Return [x, y] of the center of cell containing provided text 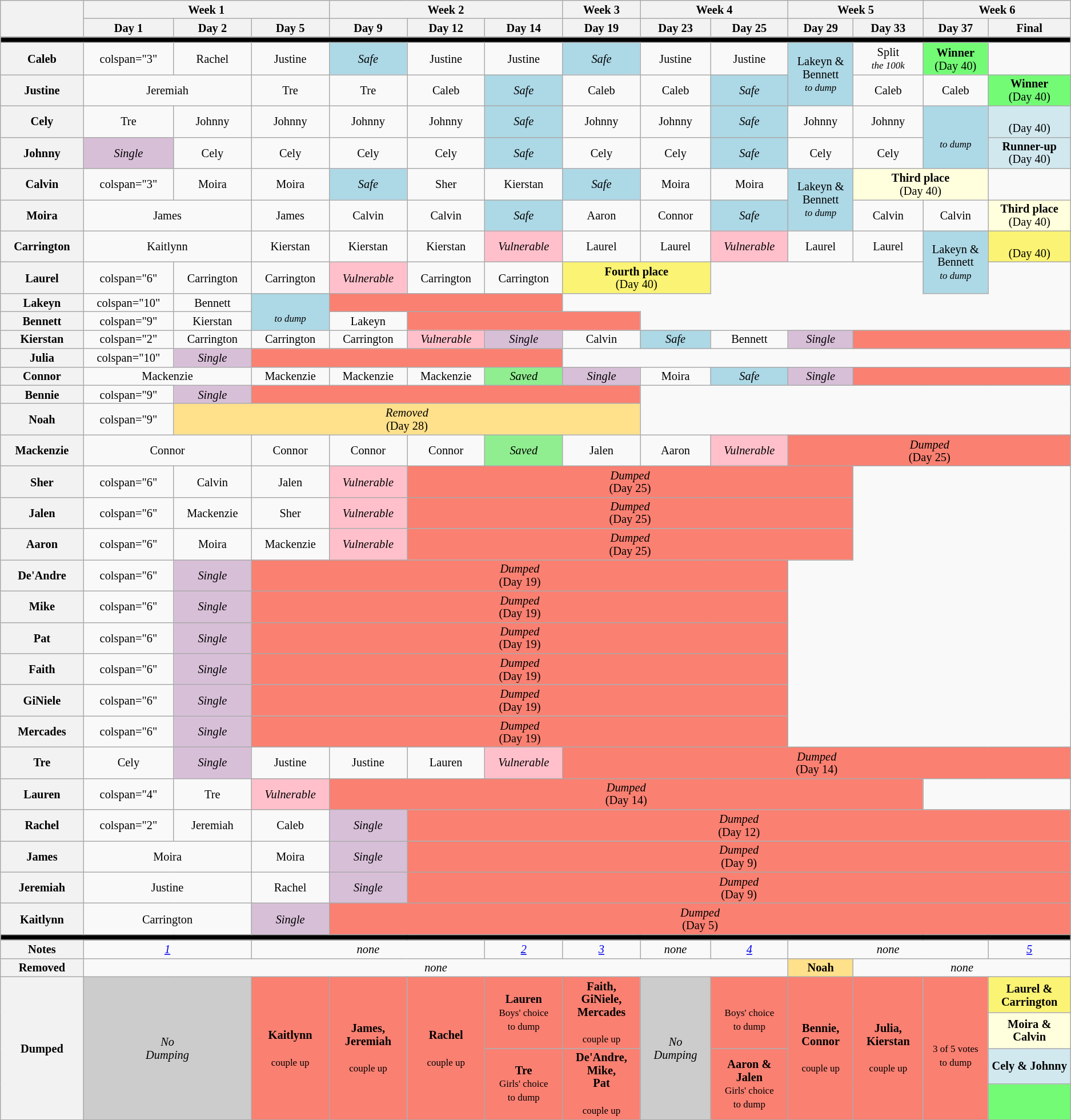
Julia [42, 358]
Mike [42, 607]
Cely & Johnny [1029, 1066]
Day 37 [955, 27]
Day 19 [601, 27]
Julia,Kierstancouple up [889, 1048]
Week 3 [601, 9]
Aaron & JalenGirls' choiceto dump [749, 1083]
colspan="4" [129, 794]
De'Andre [42, 575]
2 [524, 949]
Bennie,Connorcouple up [821, 1048]
Week 4 [714, 9]
TreGirls' choiceto dump [524, 1083]
Kaitlynncouple up [290, 1048]
Boys' choiceto dump [749, 1013]
3 of 5 votesto dump [955, 1048]
GiNiele [42, 701]
De'Andre,Mike,Patcouple up [601, 1083]
Faith [42, 669]
Faith,GiNiele,Mercadescouple up [601, 1013]
Week 5 [856, 9]
Week 2 [446, 9]
Laurel & Carrington [1029, 994]
Day 9 [368, 27]
Runner-up (Day 40) [1029, 153]
3 [601, 949]
Final [1029, 27]
Day 33 [889, 27]
Day 29 [821, 27]
Day 1 [129, 27]
Notes [42, 949]
Dumped [42, 1048]
Rachelcouple up [446, 1048]
Day 12 [446, 27]
5 [1029, 949]
Day 5 [290, 27]
4 [749, 949]
Removed (Day 28) [407, 419]
Bennie [42, 394]
Day 2 [212, 27]
Mercades [42, 731]
Week 6 [997, 9]
1 [167, 949]
Splitthe 100k [889, 58]
LaurenBoys' choiceto dump [524, 1013]
Moira & Calvin [1029, 1031]
Dumped (Day 12) [739, 825]
Dumped (Day 5) [700, 919]
Day 23 [675, 27]
Removed [42, 967]
Week 1 [206, 9]
Day 25 [749, 27]
Pat [42, 638]
Day 14 [524, 27]
Fourth place (Day 40) [636, 278]
James,Jeremiahcouple up [368, 1048]
